Capture the cell that displays the provided text and extract its [X, Y] central coordinate. 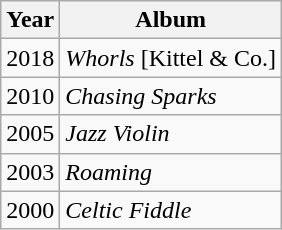
2003 [30, 172]
Album [171, 20]
Year [30, 20]
2000 [30, 210]
2018 [30, 58]
Roaming [171, 172]
2005 [30, 134]
Chasing Sparks [171, 96]
Whorls [Kittel & Co.] [171, 58]
2010 [30, 96]
Celtic Fiddle [171, 210]
Jazz Violin [171, 134]
